For the text-containing cell, return its midpoint in [X, Y] coordinate format. 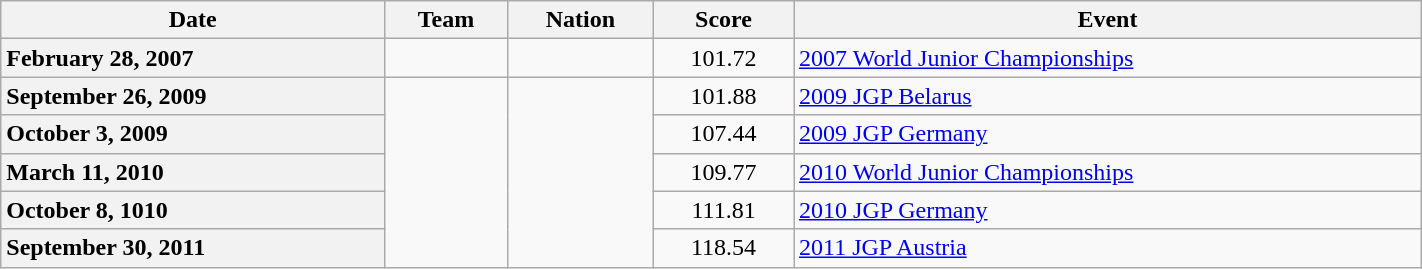
Team [446, 20]
2011 JGP Austria [1108, 248]
September 26, 2009 [193, 96]
111.81 [724, 210]
Nation [580, 20]
2007 World Junior Championships [1108, 58]
101.72 [724, 58]
Score [724, 20]
2009 JGP Germany [1108, 134]
118.54 [724, 248]
September 30, 2011 [193, 248]
2010 JGP Germany [1108, 210]
Event [1108, 20]
107.44 [724, 134]
101.88 [724, 96]
February 28, 2007 [193, 58]
2009 JGP Belarus [1108, 96]
109.77 [724, 172]
2010 World Junior Championships [1108, 172]
Date [193, 20]
October 8, 1010 [193, 210]
March 11, 2010 [193, 172]
October 3, 2009 [193, 134]
